Output the (x, y) coordinate of the center of the cell containing the given text.  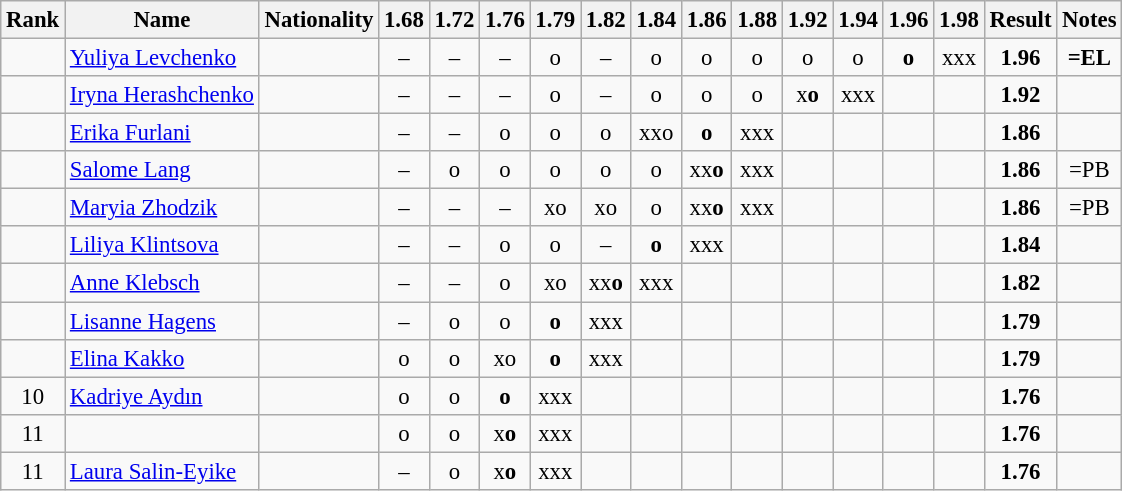
Anne Klebsch (162, 283)
Nationality (318, 20)
1.68 (404, 20)
Result (1020, 20)
Rank (33, 20)
Name (162, 20)
Lisanne Hagens (162, 321)
10 (33, 396)
=EL (1090, 58)
1.88 (757, 20)
Erika Furlani (162, 133)
Notes (1090, 20)
1.98 (959, 20)
Salome Lang (162, 170)
Liliya Klintsova (162, 245)
Iryna Herashchenko (162, 95)
Laura Salin-Eyike (162, 471)
Kadriye Aydın (162, 396)
1.94 (858, 20)
Elina Kakko (162, 358)
Maryia Zhodzik (162, 208)
Yuliya Levchenko (162, 58)
1.72 (454, 20)
